Output the (X, Y) coordinate of the center of the cell containing the given text.  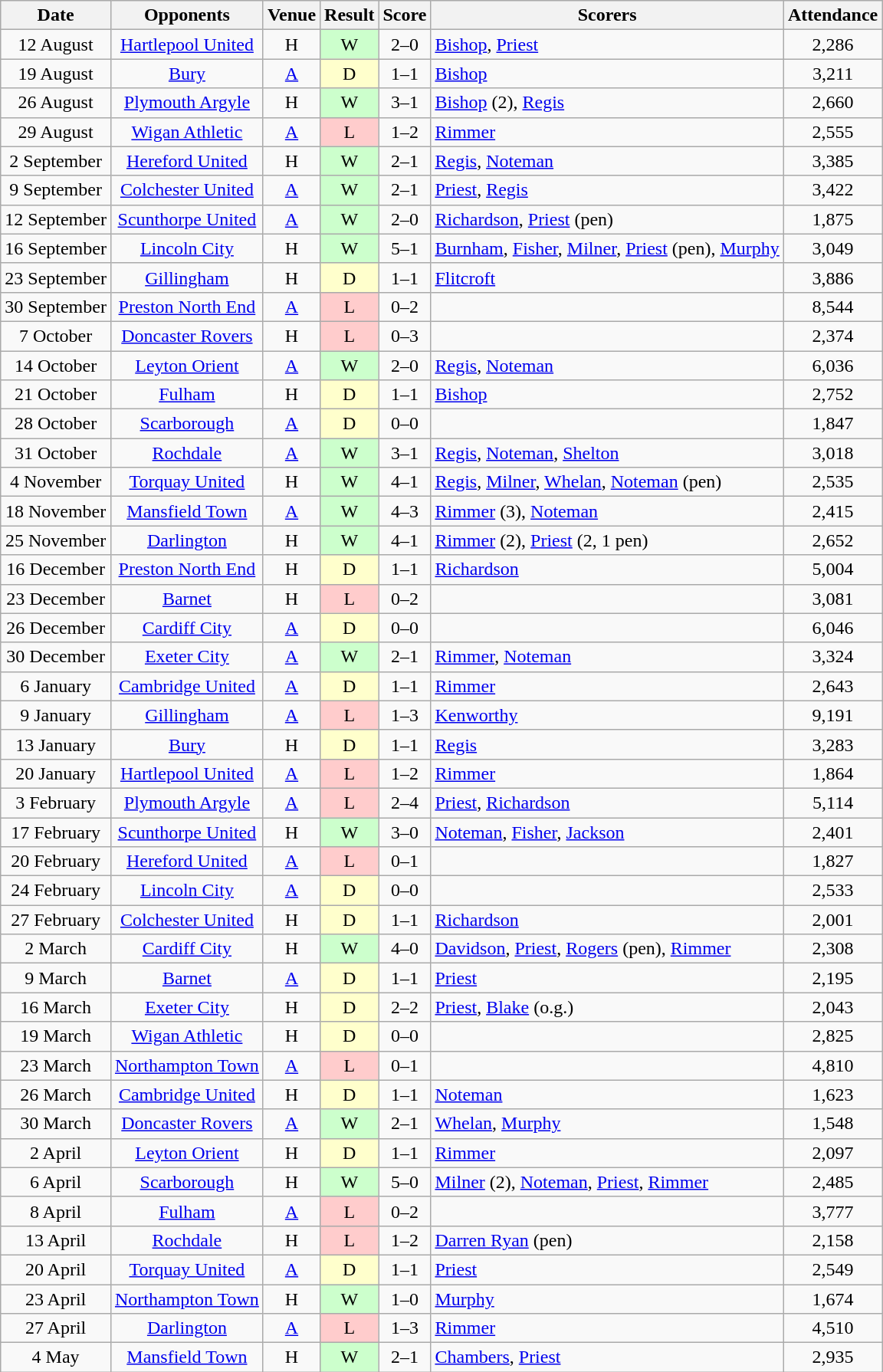
Rimmer (2), Priest (2, 1 pen) (607, 540)
Chambers, Priest (607, 1357)
3,211 (832, 74)
3,324 (832, 657)
Milner (2), Noteman, Priest, Rimmer (607, 1182)
6,046 (832, 628)
19 August (56, 74)
2,485 (832, 1182)
6 April (56, 1182)
23 April (56, 1299)
Richardson, Priest (pen) (607, 219)
5,114 (832, 803)
2,549 (832, 1269)
4,510 (832, 1328)
Priest, Richardson (607, 803)
5–0 (405, 1182)
3,385 (832, 161)
2,752 (832, 395)
2,415 (832, 511)
2,158 (832, 1240)
30 December (56, 657)
2,535 (832, 482)
19 March (56, 1036)
Scorers (607, 15)
2,660 (832, 103)
2,401 (832, 832)
30 September (56, 307)
16 September (56, 248)
1,864 (832, 773)
2,643 (832, 686)
20 January (56, 773)
Regis, Milner, Whelan, Noteman (pen) (607, 482)
Bishop (2), Regis (607, 103)
30 March (56, 1124)
2,374 (832, 336)
Bishop, Priest (607, 44)
4–0 (405, 949)
1–0 (405, 1299)
25 November (56, 540)
8,544 (832, 307)
2,652 (832, 540)
5,004 (832, 569)
6 January (56, 686)
2 March (56, 949)
18 November (56, 511)
17 February (56, 832)
2,195 (832, 978)
7 October (56, 336)
2,286 (832, 44)
Attendance (832, 15)
16 December (56, 569)
Kenworthy (607, 715)
2 September (56, 161)
20 April (56, 1269)
23 September (56, 277)
Noteman (607, 1095)
6,036 (832, 366)
4 November (56, 482)
Noteman, Fisher, Jackson (607, 832)
27 February (56, 920)
29 August (56, 132)
14 October (56, 366)
26 August (56, 103)
31 October (56, 453)
1,847 (832, 424)
2–2 (405, 1007)
13 January (56, 744)
9 March (56, 978)
3,049 (832, 248)
23 March (56, 1065)
Darren Ryan (pen) (607, 1240)
2,935 (832, 1357)
Flitcroft (607, 277)
2,555 (832, 132)
Opponents (187, 15)
24 February (56, 891)
3,886 (832, 277)
26 March (56, 1095)
3,081 (832, 599)
26 December (56, 628)
12 August (56, 44)
2,308 (832, 949)
12 September (56, 219)
Score (405, 15)
Venue (291, 15)
Murphy (607, 1299)
8 April (56, 1211)
1,623 (832, 1095)
9,191 (832, 715)
Rimmer, Noteman (607, 657)
1,548 (832, 1124)
2,043 (832, 1007)
1,827 (832, 862)
Burnham, Fisher, Milner, Priest (pen), Murphy (607, 248)
Rimmer (3), Noteman (607, 511)
4 May (56, 1357)
Davidson, Priest, Rogers (pen), Rimmer (607, 949)
1,674 (832, 1299)
Date (56, 15)
2,533 (832, 891)
0–3 (405, 336)
3,018 (832, 453)
1,875 (832, 219)
23 December (56, 599)
16 March (56, 1007)
3,777 (832, 1211)
9 January (56, 715)
Regis, Noteman, Shelton (607, 453)
2 April (56, 1153)
Regis (607, 744)
20 February (56, 862)
Priest, Regis (607, 190)
3,283 (832, 744)
2,825 (832, 1036)
13 April (56, 1240)
9 September (56, 190)
2,097 (832, 1153)
5–1 (405, 248)
28 October (56, 424)
4–3 (405, 511)
2–4 (405, 803)
27 April (56, 1328)
21 October (56, 395)
Result (350, 15)
Priest, Blake (o.g.) (607, 1007)
Whelan, Murphy (607, 1124)
3,422 (832, 190)
4,810 (832, 1065)
3–0 (405, 832)
3 February (56, 803)
2,001 (832, 920)
